For the text-containing cell, return its midpoint in (X, Y) coordinate format. 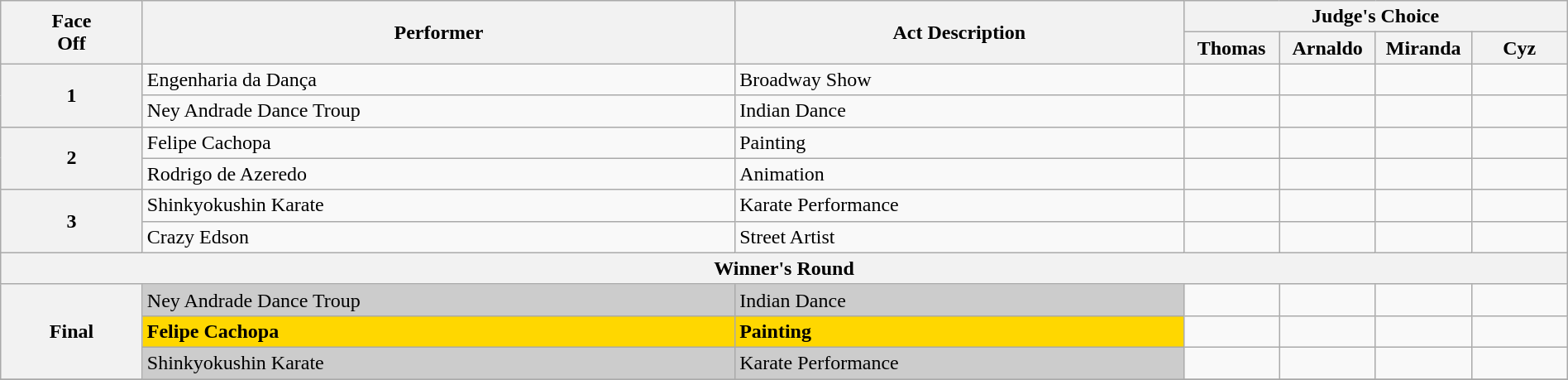
Thomas (1231, 48)
Miranda (1423, 48)
1 (72, 95)
Winner's Round (784, 268)
FaceOff (72, 32)
Street Artist (959, 237)
3 (72, 221)
Animation (959, 174)
Final (72, 331)
2 (72, 158)
Performer (438, 32)
Engenharia da Dança (438, 79)
Judge's Choice (1375, 17)
Rodrigo de Azeredo (438, 174)
Cyz (1519, 48)
Broadway Show (959, 79)
Act Description (959, 32)
Arnaldo (1327, 48)
Crazy Edson (438, 237)
